Return the [x, y] coordinate for the center point of the cell that contains the specified text.  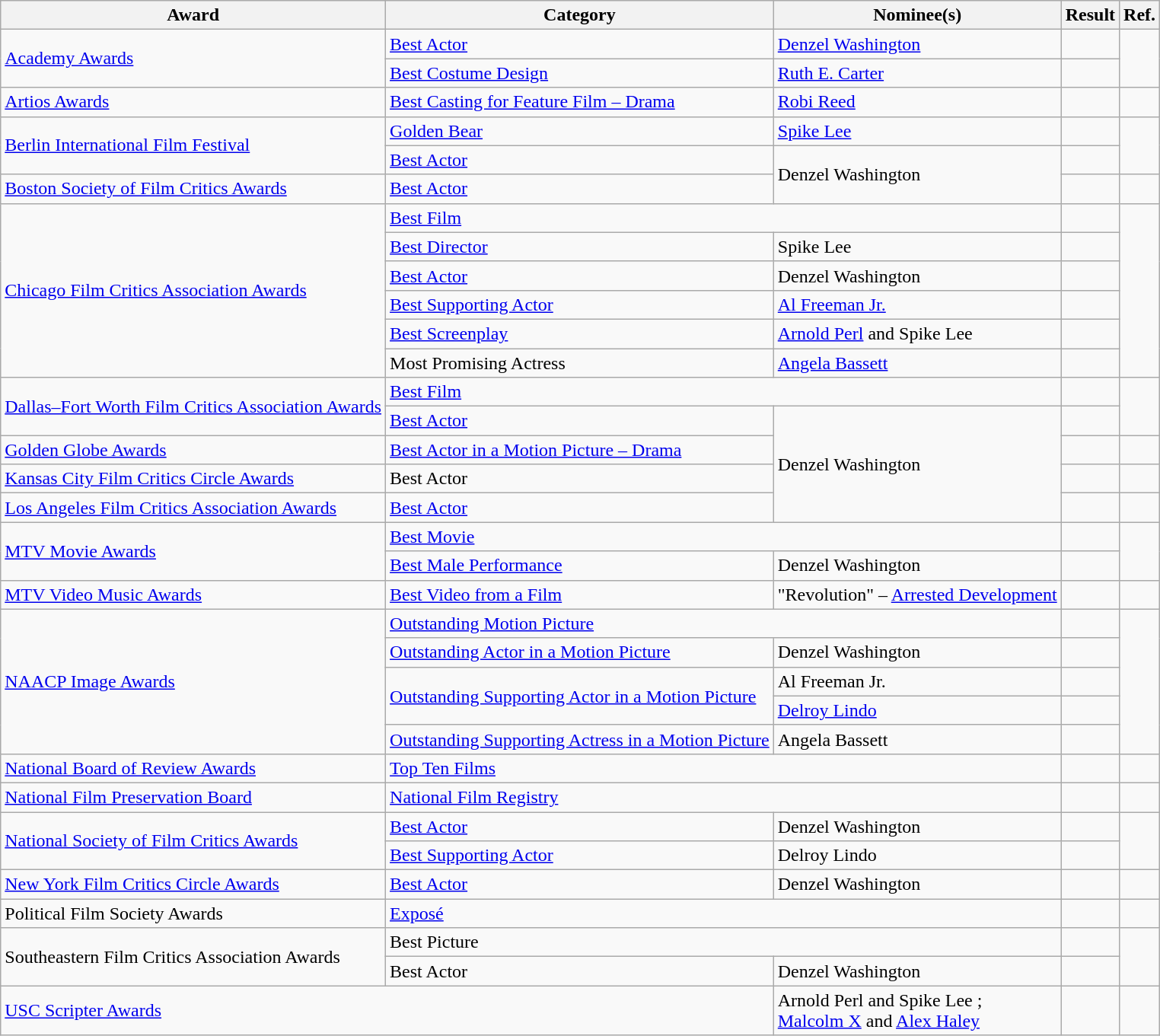
Arnold Perl and Spike Lee ; Malcolm X and Alex Haley [917, 1011]
New York Film Critics Circle Awards [193, 885]
Boston Society of Film Critics Awards [193, 189]
Ref. [1140, 15]
Outstanding Supporting Actress in a Motion Picture [580, 739]
Best Male Performance [580, 566]
Result [1090, 15]
Arnold Perl and Spike Lee [917, 333]
Ruth E. Carter [917, 73]
NAACP Image Awards [193, 681]
"Revolution" – Arrested Development [917, 595]
Best Casting for Feature Film – Drama [580, 102]
Berlin International Film Festival [193, 145]
Outstanding Actor in a Motion Picture [580, 652]
Best Movie [724, 537]
Robi Reed [917, 102]
National Film Preservation Board [193, 797]
Los Angeles Film Critics Association Awards [193, 508]
Dallas–Fort Worth Film Critics Association Awards [193, 406]
National Society of Film Critics Awards [193, 840]
National Film Registry [724, 797]
USC Scripter Awards [387, 1011]
Outstanding Supporting Actor in a Motion Picture [580, 696]
MTV Video Music Awards [193, 595]
Kansas City Film Critics Circle Awards [193, 479]
MTV Movie Awards [193, 551]
Nominee(s) [917, 15]
Best Picture [724, 942]
Best Screenplay [580, 333]
Best Director [580, 247]
Political Film Society Awards [193, 913]
Best Video from a Film [580, 595]
Artios Awards [193, 102]
Academy Awards [193, 59]
Award [193, 15]
Most Promising Actress [580, 363]
Outstanding Motion Picture [724, 623]
Southeastern Film Critics Association Awards [193, 957]
Chicago Film Critics Association Awards [193, 290]
Category [580, 15]
Golden Bear [580, 131]
Golden Globe Awards [193, 450]
Exposé [724, 913]
Best Actor in a Motion Picture – Drama [580, 450]
National Board of Review Awards [193, 768]
Best Costume Design [580, 73]
Top Ten Films [724, 768]
